Pinpoint the cell where the given text exists, returning its [x, y] midpoint coordinate. 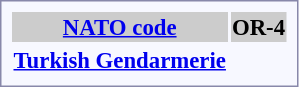
Turkish Gendarmerie [120, 60]
OR-4 [258, 27]
NATO code [120, 27]
